Find where the given text appears and provide that cell's center as (X, Y) coordinate. 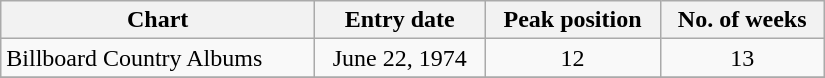
Billboard Country Albums (158, 58)
No. of weeks (742, 20)
12 (572, 58)
Entry date (400, 20)
13 (742, 58)
June 22, 1974 (400, 58)
Chart (158, 20)
Peak position (572, 20)
